Output the (X, Y) coordinate of the center of the cell containing the given text.  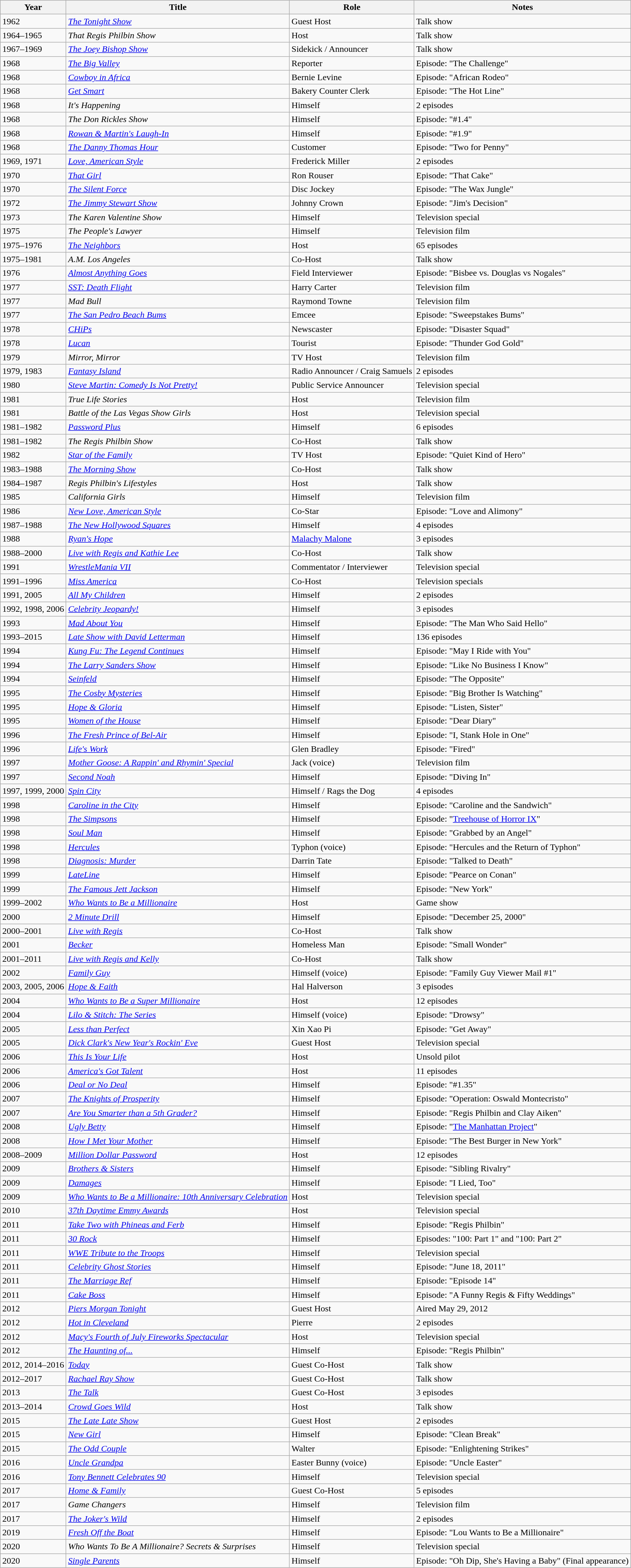
30 Rock (178, 1239)
Episode: "Big Brother Is Watching" (522, 693)
1991, 2005 (33, 595)
1979 (33, 357)
2003, 2005, 2006 (33, 987)
Episode: "Clean Break" (522, 1435)
Damages (178, 1183)
1980 (33, 385)
Episode: "Pearce on Conan" (522, 875)
Johnny Crown (352, 203)
Diagnosis: Murder (178, 861)
Episode: "Love and Alimony" (522, 511)
Ryan's Hope (178, 539)
The Regis Philbin Show (178, 441)
Pierre (352, 1323)
The Talk (178, 1393)
1993–2015 (33, 637)
2001 (33, 945)
Late Show with David Letterman (178, 637)
Caroline in the City (178, 805)
The Don Rickles Show (178, 119)
Uncle Grandpa (178, 1462)
Episode: "Sweepstakes Bums" (522, 315)
Raymond Towne (352, 301)
That Girl (178, 175)
Episode: "Drowsy" (522, 1015)
Get Smart (178, 91)
Episode: "Regis Philbin and Clay Aiken" (522, 1113)
Hercules (178, 847)
New Love, American Style (178, 511)
Episode: "African Rodeo" (522, 77)
Regis Philbin's Lifestyles (178, 483)
The Jimmy Stewart Show (178, 203)
1983–1988 (33, 469)
1962 (33, 21)
Commentator / Interviewer (352, 567)
That Regis Philbin Show (178, 35)
Kung Fu: The Legend Continues (178, 651)
Customer (352, 147)
Mad About You (178, 623)
The Haunting of... (178, 1351)
It's Happening (178, 105)
The Joey Bishop Show (178, 49)
Disc Jockey (352, 189)
Episode: "Family Guy Viewer Mail #1" (522, 973)
The Karen Valentine Show (178, 217)
37th Daytime Emmy Awards (178, 1211)
Episode: "Thunder God Gold" (522, 343)
Episode: "Like No Business I Know" (522, 665)
Game show (522, 903)
Steve Martin: Comedy Is Not Pretty! (178, 385)
1969, 1971 (33, 161)
Co-Star (352, 511)
1982 (33, 455)
Episode: "A Funny Regis & Fifty Weddings" (522, 1294)
Lucan (178, 343)
Episode: "#1.9" (522, 133)
The Knights of Prosperity (178, 1099)
Notes (522, 7)
Television specials (522, 581)
The Late Late Show (178, 1421)
Darrin Tate (352, 861)
Episode: "Episode 14" (522, 1281)
Episode: "Listen, Sister" (522, 707)
The People's Lawyer (178, 231)
Today (178, 1365)
Episode: "The Challenge" (522, 63)
Cowboy in Africa (178, 77)
Rowan & Martin's Laugh-In (178, 133)
1986 (33, 511)
Episode: "Sibling Rivalry" (522, 1169)
Bakery Counter Clerk (352, 91)
1992, 1998, 2006 (33, 609)
2000–2001 (33, 931)
Deal or No Deal (178, 1085)
2012, 2014–2016 (33, 1365)
WWE Tribute to the Troops (178, 1253)
1976 (33, 273)
1979, 1983 (33, 371)
1997, 1999, 2000 (33, 791)
Episode: "Uncle Easter" (522, 1462)
Macy's Fourth of July Fireworks Spectacular (178, 1337)
Field Interviewer (352, 273)
Hope & Faith (178, 987)
Aired May 29, 2012 (522, 1309)
California Girls (178, 497)
2013 (33, 1393)
Unsold pilot (522, 1057)
Piers Morgan Tonight (178, 1309)
Million Dollar Password (178, 1155)
2010 (33, 1211)
Family Guy (178, 973)
1975–1976 (33, 245)
Fresh Off the Boat (178, 1533)
2008–2009 (33, 1155)
Title (178, 7)
The Famous Jett Jackson (178, 889)
Cake Boss (178, 1294)
Episode: "Bisbee vs. Douglas vs Nogales" (522, 273)
1975 (33, 231)
The Marriage Ref (178, 1281)
Episode: "May I Ride with You" (522, 651)
Episode: "I Lied, Too" (522, 1183)
Episode: "I, Stank Hole in One" (522, 735)
Soul Man (178, 833)
Episode: "New York" (522, 889)
Less than Perfect (178, 1029)
Episode: "The Hot Line" (522, 91)
Seinfeld (178, 679)
1988–2000 (33, 553)
65 episodes (522, 245)
Reporter (352, 63)
Battle of the Las Vegas Show Girls (178, 413)
1987–1988 (33, 525)
WrestleMania VII (178, 567)
1991 (33, 567)
Episode: "Disaster Squad" (522, 329)
Game Changers (178, 1504)
1985 (33, 497)
2000 (33, 917)
1988 (33, 539)
1975–1981 (33, 259)
Star of the Family (178, 455)
Homeless Man (352, 945)
Mirror, Mirror (178, 357)
Hope & Gloria (178, 707)
SST: Death Flight (178, 287)
Episode: "Quiet Kind of Hero" (522, 455)
Brothers & Sisters (178, 1169)
Bernie Levine (352, 77)
Are You Smarter than a 5th Grader? (178, 1113)
Password Plus (178, 427)
The New Hollywood Squares (178, 525)
Tourist (352, 343)
2012–2017 (33, 1379)
Newscaster (352, 329)
5 episodes (522, 1490)
Radio Announcer / Craig Samuels (352, 371)
Jack (voice) (352, 763)
The Fresh Prince of Bel-Air (178, 735)
The Joker's Wild (178, 1519)
The Morning Show (178, 469)
This Is Your Life (178, 1057)
Home & Family (178, 1490)
Hot in Cleveland (178, 1323)
Episode: "The Manhattan Project" (522, 1127)
Who Wants to Be a Millionaire: 10th Anniversary Celebration (178, 1197)
1973 (33, 217)
Episode: "Treehouse of Horror IX" (522, 819)
Walter (352, 1449)
The Neighbors (178, 245)
Miss America (178, 581)
Episode: "Talked to Death" (522, 861)
Second Noah (178, 777)
2 Minute Drill (178, 917)
CHiPs (178, 329)
Episodes: "100: Part 1" and "100: Part 2" (522, 1239)
Sidekick / Announcer (352, 49)
1967–1969 (33, 49)
1999–2002 (33, 903)
2013–2014 (33, 1407)
6 episodes (522, 427)
Episode: "That Cake" (522, 175)
The Silent Force (178, 189)
Episode: "Small Wonder" (522, 945)
Episode: "Get Away" (522, 1029)
Almost Anything Goes (178, 273)
Episode: "Grabbed by an Angel" (522, 833)
Episode: "June 18, 2011" (522, 1267)
Live with Regis (178, 931)
Episode: "Jim's Decision" (522, 203)
Rachael Ray Show (178, 1379)
Glen Bradley (352, 749)
Episode: "#1.4" (522, 119)
Episode: "Operation: Oswald Montecristo" (522, 1099)
Episode: "Diving In" (522, 777)
America's Got Talent (178, 1071)
Episode: "December 25, 2000" (522, 917)
1964–1965 (33, 35)
New Girl (178, 1435)
Who Wants to Be a Millionaire (178, 903)
Himself / Rags the Dog (352, 791)
Who Wants to Be a Super Millionaire (178, 1001)
1972 (33, 203)
2001–2011 (33, 959)
Episode: "#1.35" (522, 1085)
Spin City (178, 791)
Love, American Style (178, 161)
Dick Clark's New Year's Rockin' Eve (178, 1043)
Mad Bull (178, 301)
2002 (33, 973)
Ron Rouser (352, 175)
The San Pedro Beach Bums (178, 315)
Episode: "The Best Burger in New York" (522, 1141)
Women of the House (178, 721)
The Larry Sanders Show (178, 665)
Single Parents (178, 1561)
Frederick Miller (352, 161)
Episode: "The Opposite" (522, 679)
Year (33, 7)
Episode: "The Wax Jungle" (522, 189)
LateLine (178, 875)
The Danny Thomas Hour (178, 147)
True Life Stories (178, 399)
The Simpsons (178, 819)
Ugly Betty (178, 1127)
Celebrity Jeopardy! (178, 609)
The Cosby Mysteries (178, 693)
How I Met Your Mother (178, 1141)
The Odd Couple (178, 1449)
1991–1996 (33, 581)
Crowd Goes Wild (178, 1407)
Episode: "Two for Penny" (522, 147)
Emcee (352, 315)
Harry Carter (352, 287)
Episode: "Fired" (522, 749)
A.M. Los Angeles (178, 259)
Episode: "The Man Who Said Hello" (522, 623)
Take Two with Phineas and Ferb (178, 1225)
Episode: "Dear Diary" (522, 721)
1993 (33, 623)
Typhon (voice) (352, 847)
Role (352, 7)
Hal Halverson (352, 987)
Life's Work (178, 749)
Tony Bennett Celebrates 90 (178, 1476)
Easter Bunny (voice) (352, 1462)
Celebrity Ghost Stories (178, 1267)
Live with Regis and Kathie Lee (178, 553)
136 episodes (522, 637)
Mother Goose: A Rappin' and Rhymin' Special (178, 763)
Episode: "Caroline and the Sandwich" (522, 805)
Episode: "Lou Wants to Be a Millionaire" (522, 1533)
2019 (33, 1533)
1984–1987 (33, 483)
Lilo & Stitch: The Series (178, 1015)
The Tonight Show (178, 21)
Fantasy Island (178, 371)
Xin Xao Pi (352, 1029)
Who Wants To Be A Millionaire? Secrets & Surprises (178, 1547)
Public Service Announcer (352, 385)
11 episodes (522, 1071)
The Big Valley (178, 63)
Episode: "Oh Dip, She's Having a Baby" (Final appearance) (522, 1561)
Malachy Malone (352, 539)
Becker (178, 945)
Episode: "Enlightening Strikes" (522, 1449)
Episode: "Hercules and the Return of Typhon" (522, 847)
All My Children (178, 595)
Live with Regis and Kelly (178, 959)
